Identify which cell holds the provided text, then report its (x, y) central coordinate. 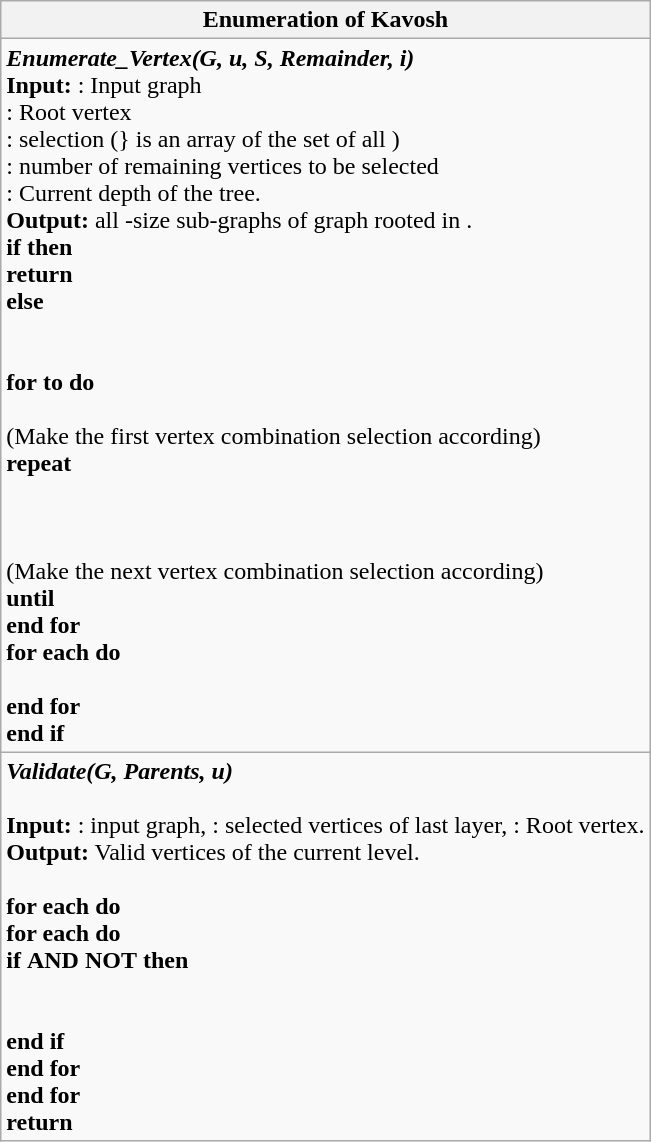
Enumeration of Kavosh (326, 20)
